Pinpoint the cell where the given text exists, returning its (x, y) midpoint coordinate. 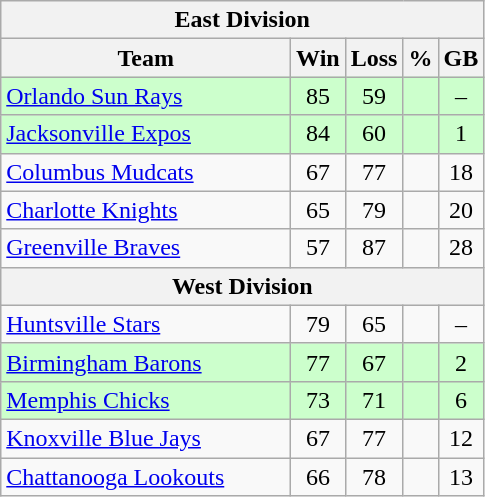
% (420, 58)
66 (318, 477)
East Division (242, 20)
84 (318, 134)
18 (461, 172)
59 (374, 96)
85 (318, 96)
6 (461, 400)
West Division (242, 286)
Huntsville Stars (146, 324)
Loss (374, 58)
Team (146, 58)
GB (461, 58)
Orlando Sun Rays (146, 96)
73 (318, 400)
71 (374, 400)
28 (461, 248)
Chattanooga Lookouts (146, 477)
2 (461, 362)
Jacksonville Expos (146, 134)
20 (461, 210)
Greenville Braves (146, 248)
57 (318, 248)
Birmingham Barons (146, 362)
78 (374, 477)
1 (461, 134)
12 (461, 438)
Columbus Mudcats (146, 172)
Knoxville Blue Jays (146, 438)
60 (374, 134)
Win (318, 58)
13 (461, 477)
Memphis Chicks (146, 400)
Charlotte Knights (146, 210)
87 (374, 248)
